Search for the cell housing the specified text and yield its (x, y) center coordinate. 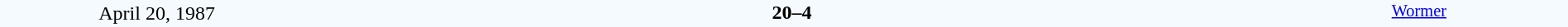
Wormer (1419, 13)
20–4 (791, 12)
April 20, 1987 (157, 13)
